Output the [X, Y] coordinate of the center of the cell containing the given text.  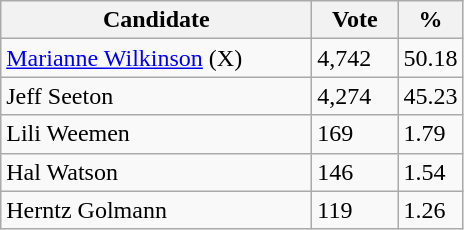
50.18 [430, 58]
Vote [355, 20]
1.54 [430, 172]
Jeff Seeton [156, 96]
169 [355, 134]
1.26 [430, 210]
% [430, 20]
4,742 [355, 58]
146 [355, 172]
Candidate [156, 20]
Lili Weemen [156, 134]
Herntz Golmann [156, 210]
Hal Watson [156, 172]
45.23 [430, 96]
Marianne Wilkinson (X) [156, 58]
119 [355, 210]
1.79 [430, 134]
4,274 [355, 96]
